Determine the (x, y) coordinate at the center of the cell enclosing the given text.  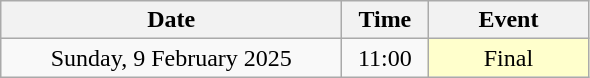
Time (385, 20)
Final (508, 58)
Sunday, 9 February 2025 (172, 58)
Event (508, 20)
11:00 (385, 58)
Date (172, 20)
